Return (x, y) of the center of cell containing provided text 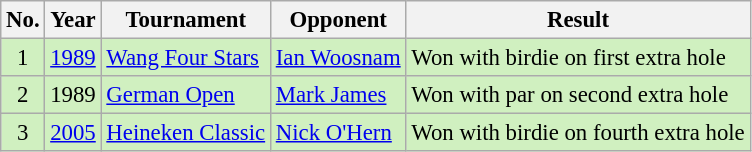
No. (23, 20)
Nick O'Hern (338, 133)
Heineken Classic (186, 133)
Mark James (338, 95)
1 (23, 58)
3 (23, 133)
Won with birdie on fourth extra hole (578, 133)
2 (23, 95)
German Open (186, 95)
2005 (73, 133)
Ian Woosnam (338, 58)
Year (73, 20)
Won with birdie on first extra hole (578, 58)
Wang Four Stars (186, 58)
Opponent (338, 20)
Tournament (186, 20)
Won with par on second extra hole (578, 95)
Result (578, 20)
